Determine the [x, y] coordinate at the center of the cell enclosing the given text.  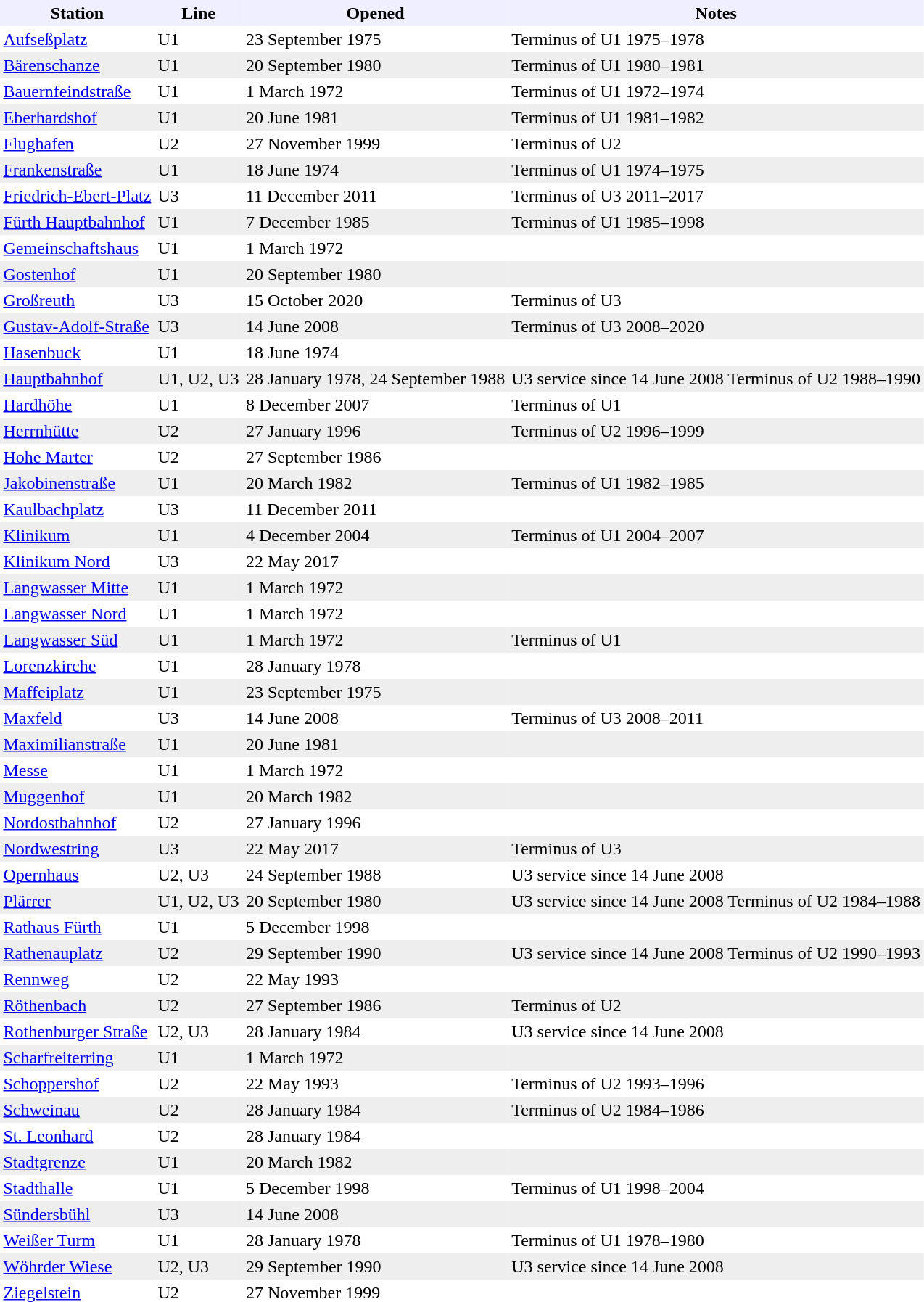
Bärenschanze [77, 65]
Terminus of U1 1978–1980 [717, 1240]
24 September 1988 [375, 875]
Hasenbuck [77, 353]
Terminus of U3 2008–2011 [717, 718]
Stadthalle [77, 1188]
Hauptbahnhof [77, 379]
Langwasser Mitte [77, 588]
Gostenhof [77, 274]
Bauernfeindstraße [77, 91]
Maxfeld [77, 718]
Terminus of U1 1998–2004 [717, 1188]
Station [77, 13]
Röthenbach [77, 1005]
Terminus of U3 2011–2017 [717, 196]
Terminus of U1 1974–1975 [717, 170]
Rothenburger Straße [77, 1031]
Terminus of U1 1981–1982 [717, 118]
Messe [77, 770]
Friedrich-Ebert-Platz [77, 196]
Terminus of U1 1982–1985 [717, 483]
27 November 1999 [375, 144]
Langwasser Nord [77, 614]
Nordostbahnhof [77, 823]
Rathenauplatz [77, 953]
Flughafen [77, 144]
Weißer Turm [77, 1240]
Aufseßplatz [77, 39]
Plärrer [77, 901]
Opernhaus [77, 875]
Klinikum Nord [77, 561]
Terminus of U1 2004–2007 [717, 535]
Terminus of U2 1984–1986 [717, 1110]
Maximilianstraße [77, 744]
Klinikum [77, 535]
Maffeiplatz [77, 692]
U3 service since 14 June 2008 Terminus of U2 1988–1990 [717, 379]
Lorenzkirche [77, 666]
28 January 1978, 24 September 1988 [375, 379]
U3 service since 14 June 2008 Terminus of U2 1990–1993 [717, 953]
St. Leonhard [77, 1136]
Terminus of U2 1993–1996 [717, 1084]
Hardhöhe [77, 405]
Schweinau [77, 1110]
U3 service since 14 June 2008 Terminus of U2 1984–1988 [717, 901]
Terminus of U1 1975–1978 [717, 39]
7 December 1985 [375, 222]
Rennweg [77, 979]
Gemeinschaftshaus [77, 248]
Notes [717, 13]
Stadtgrenze [77, 1162]
Eberhardshof [77, 118]
8 December 2007 [375, 405]
Muggenhof [77, 796]
Gustav-Adolf-Straße [77, 326]
Terminus of U1 1980–1981 [717, 65]
Sündersbühl [77, 1214]
Großreuth [77, 300]
Line [199, 13]
Terminus of U3 2008–2020 [717, 326]
Kaulbachplatz [77, 509]
Wöhrder Wiese [77, 1266]
Schoppershof [77, 1084]
Frankenstraße [77, 170]
Opened [375, 13]
Herrnhütte [77, 431]
4 December 2004 [375, 535]
Hohe Marter [77, 457]
Jakobinenstraße [77, 483]
Terminus of U1 1985–1998 [717, 222]
Rathaus Fürth [77, 927]
Terminus of U1 1972–1974 [717, 91]
Nordwestring [77, 849]
15 October 2020 [375, 300]
Terminus of U2 1996–1999 [717, 431]
Langwasser Süd [77, 640]
Fürth Hauptbahnhof [77, 222]
Scharfreiterring [77, 1058]
